Pinpoint the cell where the given text exists, returning its (x, y) midpoint coordinate. 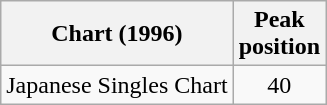
Peakposition (279, 34)
40 (279, 85)
Chart (1996) (117, 34)
Japanese Singles Chart (117, 85)
